Detect which cell encompasses the target text, then output its [x, y] center coordinate. 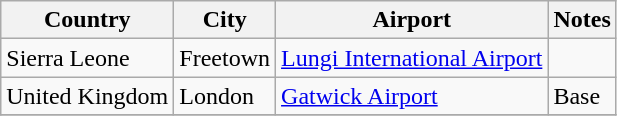
Freetown [225, 58]
London [225, 96]
Sierra Leone [88, 58]
Gatwick Airport [412, 96]
Lungi International Airport [412, 58]
Base [582, 96]
Notes [582, 20]
United Kingdom [88, 96]
City [225, 20]
Country [88, 20]
Airport [412, 20]
